Provide the [x, y] coordinate of the cell's center where the given text is located.  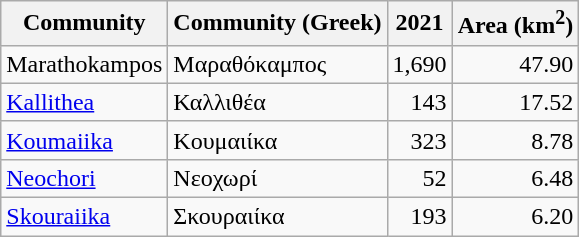
8.78 [516, 140]
2021 [420, 24]
Marathokampos [84, 64]
Koumaiika [84, 140]
Community [84, 24]
323 [420, 140]
6.48 [516, 178]
Neochori [84, 178]
Κουμαιίκα [278, 140]
1,690 [420, 64]
Καλλιθέα [278, 102]
Kallithea [84, 102]
143 [420, 102]
47.90 [516, 64]
Community (Greek) [278, 24]
Skouraiika [84, 217]
6.20 [516, 217]
Μαραθόκαμπος [278, 64]
52 [420, 178]
Area (km2) [516, 24]
Νεοχωρί [278, 178]
Σκουραιίκα [278, 217]
17.52 [516, 102]
193 [420, 217]
